Search for the cell housing the specified text and yield its [X, Y] center coordinate. 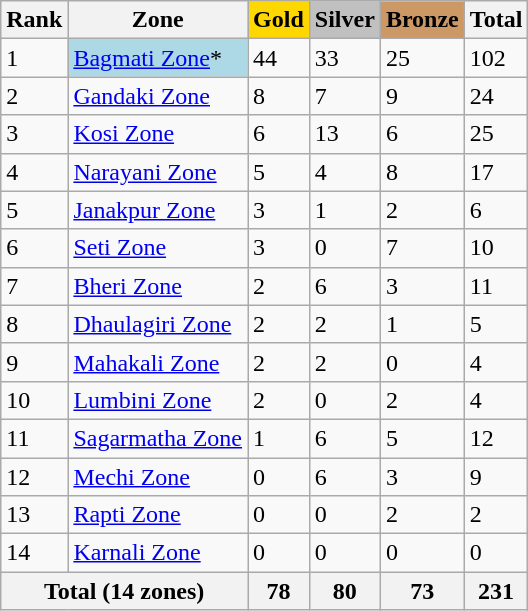
Gandaki Zone [158, 96]
Mahakali Zone [158, 362]
17 [496, 172]
Rapti Zone [158, 515]
Narayani Zone [158, 172]
Lumbini Zone [158, 400]
Kosi Zone [158, 134]
73 [422, 591]
14 [34, 553]
Zone [158, 20]
80 [344, 591]
Karnali Zone [158, 553]
Seti Zone [158, 248]
Bronze [422, 20]
Mechi Zone [158, 477]
Bagmati Zone* [158, 58]
Gold [279, 20]
Sagarmatha Zone [158, 438]
102 [496, 58]
Bheri Zone [158, 286]
Rank [34, 20]
Total [496, 20]
Silver [344, 20]
33 [344, 58]
Total (14 zones) [124, 591]
44 [279, 58]
78 [279, 591]
231 [496, 591]
Dhaulagiri Zone [158, 324]
Janakpur Zone [158, 210]
24 [496, 96]
